Search for the cell housing the specified text and yield its [x, y] center coordinate. 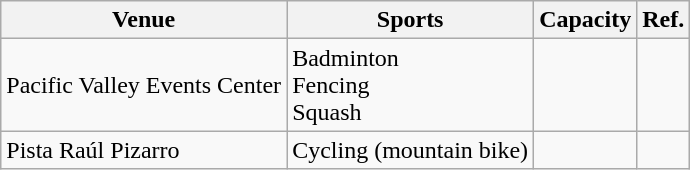
BadmintonFencingSquash [410, 85]
Pista Raúl Pizarro [144, 150]
Venue [144, 20]
Sports [410, 20]
Capacity [586, 20]
Ref. [664, 20]
Cycling (mountain bike) [410, 150]
Pacific Valley Events Center [144, 85]
